Provide the [X, Y] coordinate of the cell's center where the given text is located.  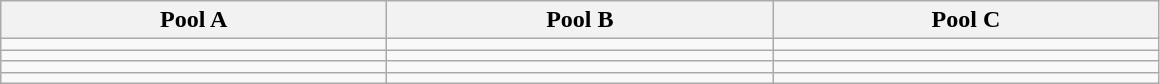
Pool A [194, 20]
Pool B [580, 20]
Pool C [966, 20]
